For the text-containing cell, return its midpoint in (x, y) coordinate format. 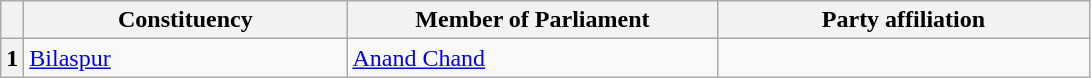
Member of Parliament (532, 20)
Bilaspur (186, 58)
1 (12, 58)
Constituency (186, 20)
Anand Chand (532, 58)
Party affiliation (904, 20)
